Capture the cell that displays the provided text and extract its (X, Y) central coordinate. 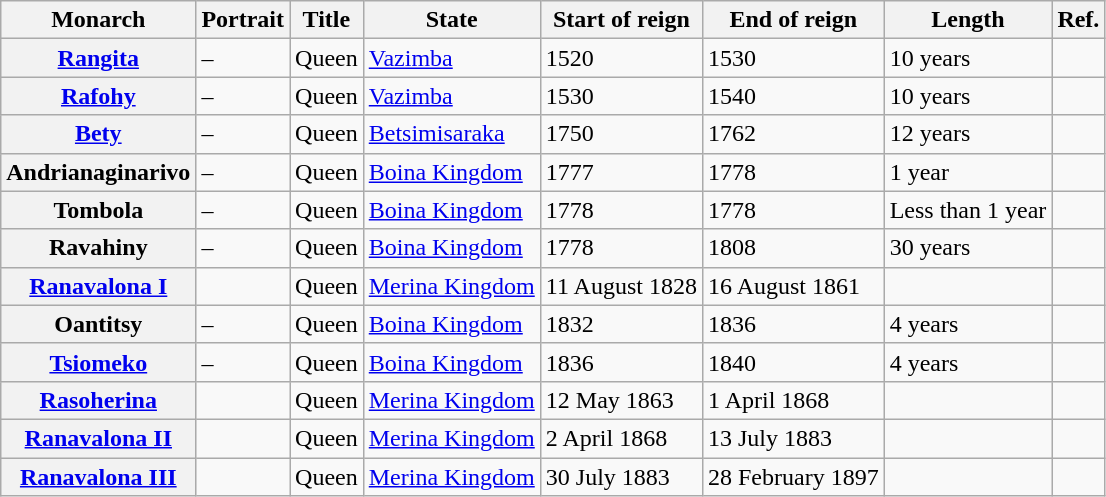
1808 (793, 248)
Ref. (1078, 20)
Start of reign (621, 20)
Ravahiny (98, 248)
Ranavalona III (98, 477)
1777 (621, 172)
Andrianaginarivo (98, 172)
1540 (793, 96)
30 July 1883 (621, 477)
1520 (621, 58)
Less than 1 year (968, 210)
Portrait (243, 20)
11 August 1828 (621, 286)
Length (968, 20)
Bety (98, 134)
Ranavalona II (98, 438)
28 February 1897 (793, 477)
30 years (968, 248)
Betsimisaraka (452, 134)
1832 (621, 324)
1762 (793, 134)
Tombola (98, 210)
Title (327, 20)
End of reign (793, 20)
16 August 1861 (793, 286)
Rasoherina (98, 400)
2 April 1868 (621, 438)
Rafohy (98, 96)
State (452, 20)
Rangita (98, 58)
Oantitsy (98, 324)
1 year (968, 172)
1840 (793, 362)
13 July 1883 (793, 438)
12 years (968, 134)
Tsiomeko (98, 362)
1 April 1868 (793, 400)
Monarch (98, 20)
12 May 1863 (621, 400)
1750 (621, 134)
Ranavalona I (98, 286)
